Find where the given text appears and provide that cell's center as (x, y) coordinate. 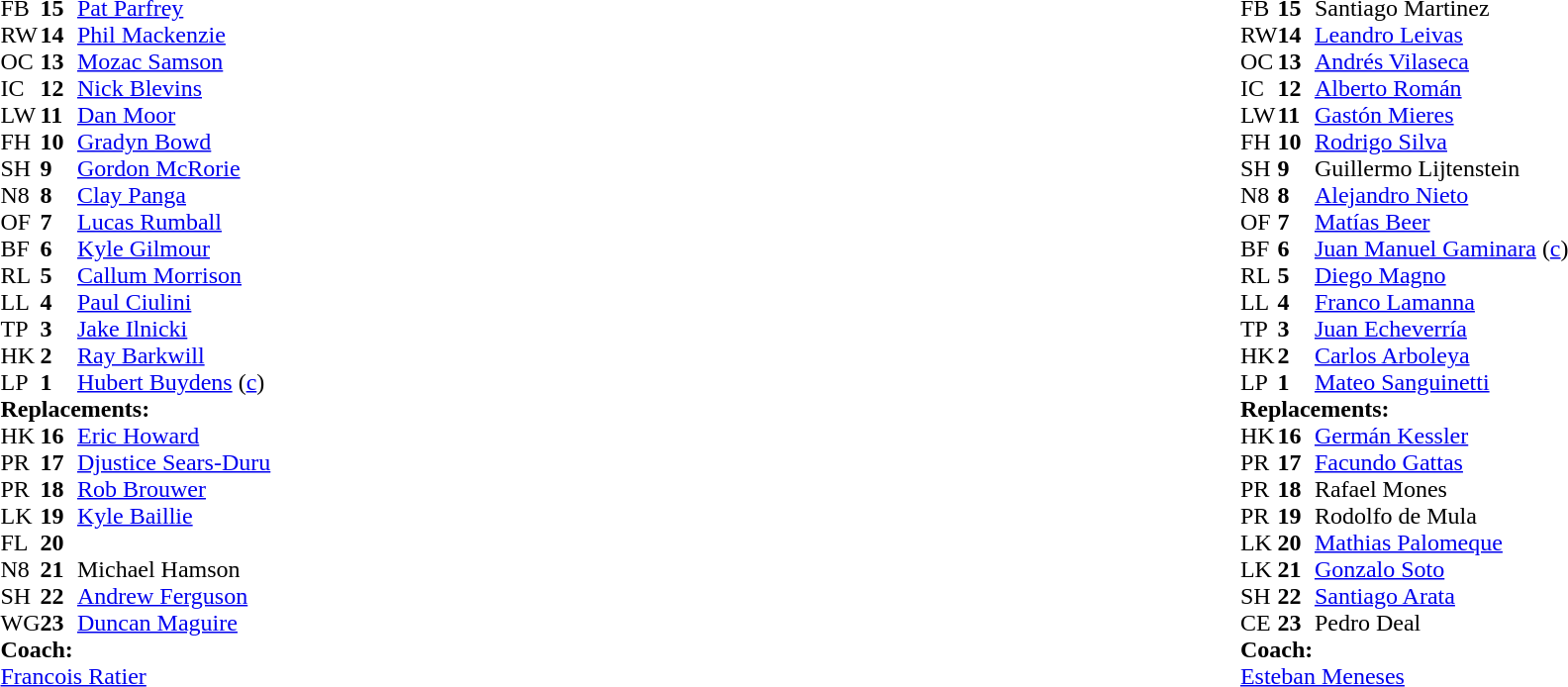
CE (1259, 624)
Rob Brouwer (174, 489)
Coach: (135, 649)
Kyle Gilmour (174, 249)
Paul Ciulini (174, 303)
Andrew Ferguson (174, 596)
Gordon McRorie (174, 168)
Michael Hamson (174, 570)
Eric Howard (174, 436)
Ray Barkwill (174, 356)
WG (20, 624)
FL (20, 542)
Lucas Rumball (174, 222)
Djustice Sears-Duru (174, 463)
Dan Moor (174, 115)
Replacements: (135, 410)
Nick Blevins (174, 89)
Callum Morrison (174, 275)
Gradyn Bowd (174, 143)
Clay Panga (174, 196)
Duncan Maguire (174, 624)
Jake Ilnicki (174, 329)
Phil Mackenzie (174, 36)
Mozac Samson (174, 61)
Kyle Baillie (174, 517)
Hubert Buydens (c) (174, 382)
